Identify which cell holds the provided text, then report its (X, Y) central coordinate. 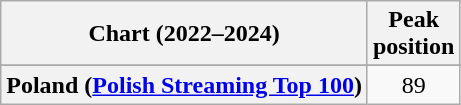
89 (413, 85)
Chart (2022–2024) (184, 34)
Poland (Polish Streaming Top 100) (184, 85)
Peakposition (413, 34)
